Extract the (X, Y) coordinate from the center of the cell holding the provided text.  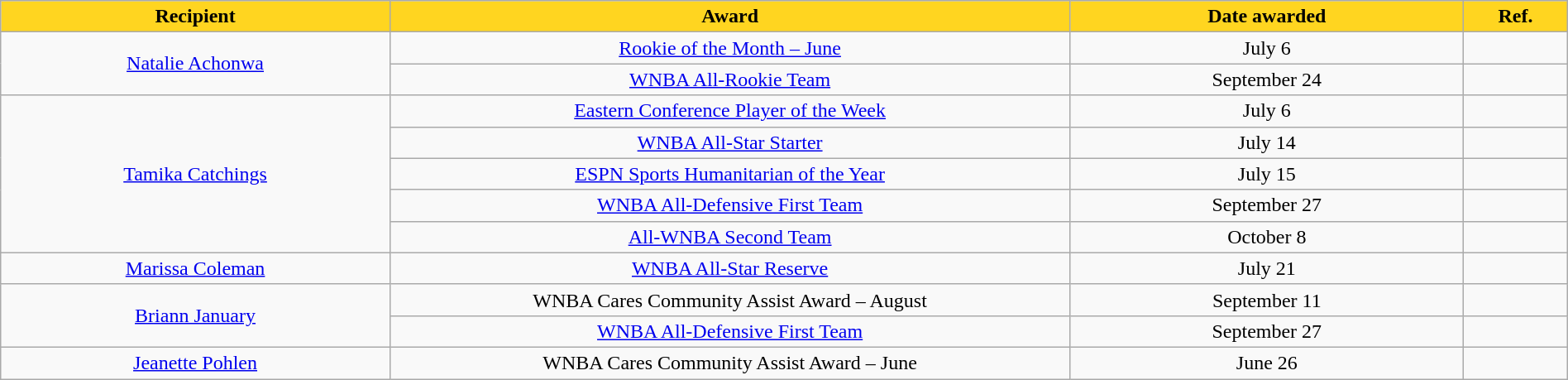
July 21 (1267, 268)
Ref. (1515, 17)
Date awarded (1267, 17)
WNBA Cares Community Assist Award – June (729, 363)
July 14 (1267, 142)
ESPN Sports Humanitarian of the Year (729, 174)
October 8 (1267, 237)
WNBA Cares Community Assist Award – August (729, 300)
WNBA All-Star Starter (729, 142)
Tamika Catchings (195, 174)
Eastern Conference Player of the Week (729, 111)
Jeanette Pohlen (195, 363)
September 11 (1267, 300)
September 24 (1267, 79)
Natalie Achonwa (195, 64)
Marissa Coleman (195, 268)
July 15 (1267, 174)
June 26 (1267, 363)
WNBA All-Rookie Team (729, 79)
Rookie of the Month – June (729, 48)
Award (729, 17)
All-WNBA Second Team (729, 237)
WNBA All-Star Reserve (729, 268)
Briann January (195, 315)
Recipient (195, 17)
